Extract the (X, Y) coordinate from the center of the cell holding the provided text.  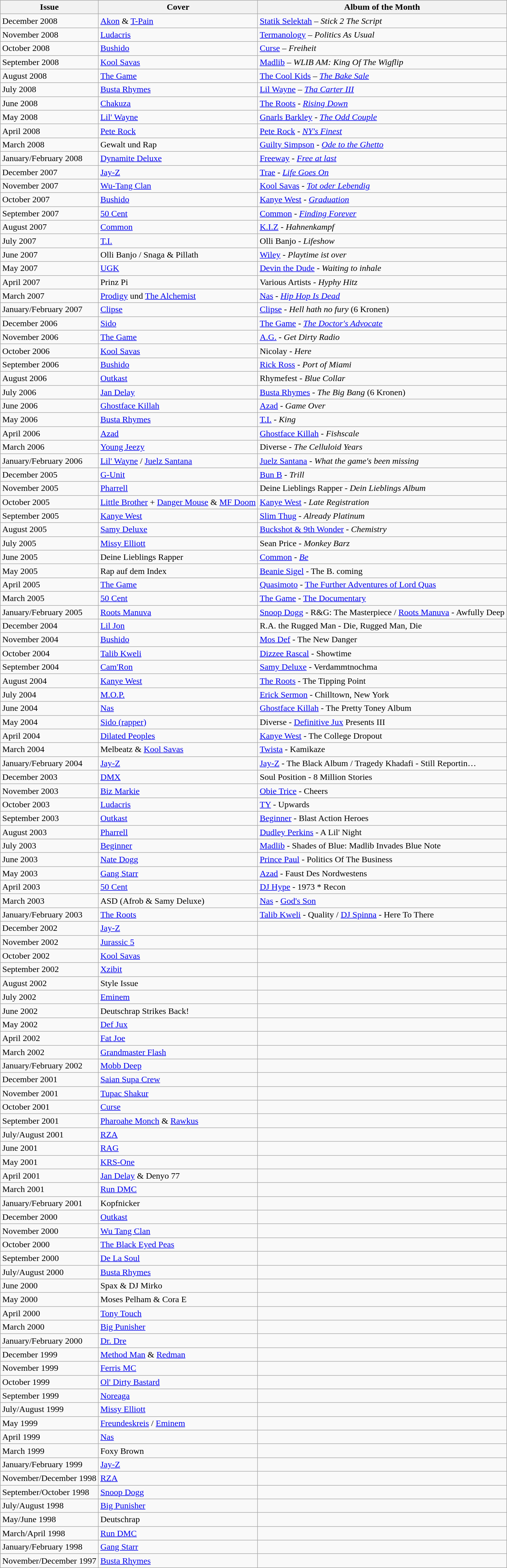
M.O.P. (178, 695)
September 2006 (49, 364)
Kool Savas - Tot oder Lebendig (382, 186)
March 2001 (49, 1189)
December 2004 (49, 626)
Soul Position - 8 Million Stories (382, 777)
The Roots (178, 915)
June 2006 (49, 406)
Madlib - Shades of Blue: Madlib Invades Blue Note (382, 846)
September/October 1998 (49, 1492)
The Game - The Documentary (382, 598)
August 2006 (49, 378)
ASD (Afrob & Samy Deluxe) (178, 901)
April 2003 (49, 887)
Madlib – WLIB AM: King Of The Wigflip (382, 62)
The Roots - The Tipping Point (382, 681)
Ol' Dirty Bastard (178, 1382)
May 2006 (49, 420)
April 2005 (49, 584)
Issue (49, 7)
May 1999 (49, 1423)
Kanye West - Late Registration (382, 502)
September 2005 (49, 516)
May/June 1998 (49, 1520)
Juelz Santana - What the game's been missing (382, 461)
July/August 1998 (49, 1506)
Statik Selektah – Stick 2 The Script (382, 21)
December 2005 (49, 475)
December 2001 (49, 1080)
Album of the Month (382, 7)
K.I.Z - Hahnenkampf (382, 227)
Kanye West - Graduation (382, 200)
December 2003 (49, 777)
Rhymefest - Blue Collar (382, 378)
Snoop Dogg (178, 1492)
Foxy Brown (178, 1451)
June 2004 (49, 708)
June 2001 (49, 1148)
July/August 2001 (49, 1135)
Young Jeezy (178, 447)
Moses Pelham & Cora E (178, 1300)
January/February 1999 (49, 1464)
June 2003 (49, 860)
September 2003 (49, 818)
August 2003 (49, 832)
De La Soul (178, 1258)
Ferris MC (178, 1368)
The Black Eyed Peas (178, 1244)
Freeway - Free at last (382, 158)
March 1999 (49, 1451)
Saian Supa Crew (178, 1080)
Slim Thug - Already Platinum (382, 516)
Mos Def - The New Danger (382, 640)
Buckshot & 9th Wonder - Chemistry (382, 530)
January/February 2004 (49, 763)
November 2005 (49, 488)
Kanye West - The College Dropout (382, 736)
Dudley Perkins - A Lil' Night (382, 832)
Lil' Wayne (178, 117)
Jan Delay (178, 392)
T.I. - King (382, 420)
January/February 2000 (49, 1341)
Prinz Pi (178, 282)
Def Jux (178, 1024)
October 2001 (49, 1107)
November 2001 (49, 1093)
Common (178, 227)
September 2001 (49, 1121)
September 2008 (49, 62)
Talib Kweli - Quality / DJ Spinna - Here To There (382, 915)
RAG (178, 1148)
Azad (178, 433)
Jay-Z - The Black Album / Tragedy Khadafi - Still Reportin… (382, 763)
Pharoahe Monch & Rawkus (178, 1121)
Cam'Ron (178, 667)
Prodigy und The Alchemist (178, 296)
December 2006 (49, 323)
Azad - Game Over (382, 406)
Spax & DJ Mirko (178, 1286)
Jurassic 5 (178, 942)
January/February 2008 (49, 158)
Busta Rhymes - The Big Bang (6 Kronen) (382, 392)
November 2006 (49, 337)
October 2007 (49, 200)
January/February 2001 (49, 1203)
April 1999 (49, 1437)
Freundeskreis / Eminem (178, 1423)
Trae - Life Goes On (382, 172)
Clipse (178, 310)
November 2000 (49, 1231)
Common - Be (382, 557)
Ghostface Killah - The Pretty Toney Album (382, 708)
January/February 2005 (49, 612)
Sean Price - Monkey Barz (382, 543)
July 2007 (49, 241)
Grandmaster Flash (178, 1052)
November/December 1997 (49, 1561)
July/August 2000 (49, 1272)
August 2005 (49, 530)
Diverse - Definitive Jux Presents III (382, 722)
Quasimoto - The Further Adventures of Lord Quas (382, 584)
Xzibit (178, 969)
R.A. the Rugged Man - Die, Rugged Man, Die (382, 626)
December 2007 (49, 172)
Cover (178, 7)
Gewalt und Rap (178, 144)
March 2004 (49, 750)
Azad - Faust Des Nordwestens (382, 873)
May 2002 (49, 1024)
Wu Tang Clan (178, 1231)
May 2008 (49, 117)
April 2006 (49, 433)
Wu-Tang Clan (178, 186)
March 2003 (49, 901)
Little Brother + Danger Mouse & MF Doom (178, 502)
Nas - God's Son (382, 901)
July 2006 (49, 392)
April 2001 (49, 1176)
Common - Finding Forever (382, 213)
Gnarls Barkley - The Odd Couple (382, 117)
UGK (178, 268)
Rap auf dem Index (178, 571)
March/April 1998 (49, 1533)
November 1999 (49, 1368)
January/February 2007 (49, 310)
March 2006 (49, 447)
October 2004 (49, 653)
Deutschrap (178, 1520)
Deutschrap Strikes Back! (178, 1011)
Sido (rapper) (178, 722)
May 2007 (49, 268)
November 2002 (49, 942)
January/February 1998 (49, 1547)
August 2007 (49, 227)
Kopfnicker (178, 1203)
November/December 1998 (49, 1478)
Clipse - Hell hath no fury (6 Kronen) (382, 310)
Lil' Wayne / Juelz Santana (178, 461)
KRS-One (178, 1162)
Pete Rock (178, 131)
Jan Delay & Denyo 77 (178, 1176)
January/February 2006 (49, 461)
Talib Kweli (178, 653)
May 2001 (49, 1162)
November 2008 (49, 35)
Snoop Dogg - R&G: The Masterpiece / Roots Manuva - Awfully Deep (382, 612)
April 2007 (49, 282)
Dizzee Rascal - Showtime (382, 653)
Erick Sermon - Chilltown, New York (382, 695)
Fat Joe (178, 1038)
Termanology – Politics As Usual (382, 35)
Sido (178, 323)
September 1999 (49, 1396)
Nate Dogg (178, 860)
Diverse - The Celluloid Years (382, 447)
Curse – Freiheit (382, 48)
November 2007 (49, 186)
December 2002 (49, 928)
Biz Markie (178, 791)
April 2002 (49, 1038)
September 2000 (49, 1258)
Dr. Dre (178, 1341)
May 2000 (49, 1300)
Mobb Deep (178, 1066)
Curse (178, 1107)
April 2000 (49, 1313)
December 2000 (49, 1217)
July 2005 (49, 543)
Devin the Dude - Waiting to inhale (382, 268)
November 2004 (49, 640)
The Game - The Doctor's Advocate (382, 323)
October 2005 (49, 502)
Ghostface Killah (178, 406)
October 2002 (49, 956)
DJ Hype - 1973 * Recon (382, 887)
March 2000 (49, 1327)
Lil Jon (178, 626)
April 2004 (49, 736)
Deine Lieblings Rapper - Dein Lieblings Album (382, 488)
August 2004 (49, 681)
Various Artists - Hyphy Hitz (382, 282)
Style Issue (178, 983)
Roots Manuva (178, 612)
Ghostface Killah - Fishscale (382, 433)
Twista - Kamikaze (382, 750)
March 2005 (49, 598)
Obie Trice - Cheers (382, 791)
January/February 2002 (49, 1066)
August 2008 (49, 76)
T.I. (178, 241)
G-Unit (178, 475)
Noreaga (178, 1396)
Rick Ross - Port of Miami (382, 364)
July 2008 (49, 90)
Nicolay - Here (382, 351)
May 2005 (49, 571)
September 2007 (49, 213)
A.G. - Get Dirty Radio (382, 337)
Beginner (178, 846)
Samy Deluxe - Verdammtnochma (382, 667)
June 2007 (49, 255)
The Cool Kids – The Bake Sale (382, 76)
Olli Banjo / Snaga & Pillath (178, 255)
June 2002 (49, 1011)
Chakuza (178, 103)
October 2006 (49, 351)
May 2003 (49, 873)
June 2000 (49, 1286)
Tupac Shakur (178, 1093)
Tony Touch (178, 1313)
Nas - Hip Hop Is Dead (382, 296)
October 2008 (49, 48)
Deine Lieblings Rapper (178, 557)
Lil Wayne – Tha Carter III (382, 90)
Samy Deluxe (178, 530)
DMX (178, 777)
June 2005 (49, 557)
Prince Paul - Politics Of The Business (382, 860)
March 2008 (49, 144)
July/August 1999 (49, 1409)
Olli Banjo - Lifeshow (382, 241)
March 2002 (49, 1052)
Beanie Sigel - The B. coming (382, 571)
December 2008 (49, 21)
Eminem (178, 997)
November 2003 (49, 791)
March 2007 (49, 296)
September 2004 (49, 667)
April 2008 (49, 131)
Bun B - Trill (382, 475)
Akon & T-Pain (178, 21)
December 1999 (49, 1355)
September 2002 (49, 969)
October 2000 (49, 1244)
Beginner - Blast Action Heroes (382, 818)
July 2004 (49, 695)
The Roots - Rising Down (382, 103)
TY - Upwards (382, 804)
Pete Rock - NY's Finest (382, 131)
June 2008 (49, 103)
October 1999 (49, 1382)
Guilty Simpson - Ode to the Ghetto (382, 144)
Dilated Peoples (178, 736)
Dynamite Deluxe (178, 158)
August 2002 (49, 983)
July 2002 (49, 997)
January/February 2003 (49, 915)
May 2004 (49, 722)
October 2003 (49, 804)
Method Man & Redman (178, 1355)
Melbeatz & Kool Savas (178, 750)
Wiley - Playtime ist over (382, 255)
July 2003 (49, 846)
